Locate the cell with the specified text and output its [x, y] center coordinate. 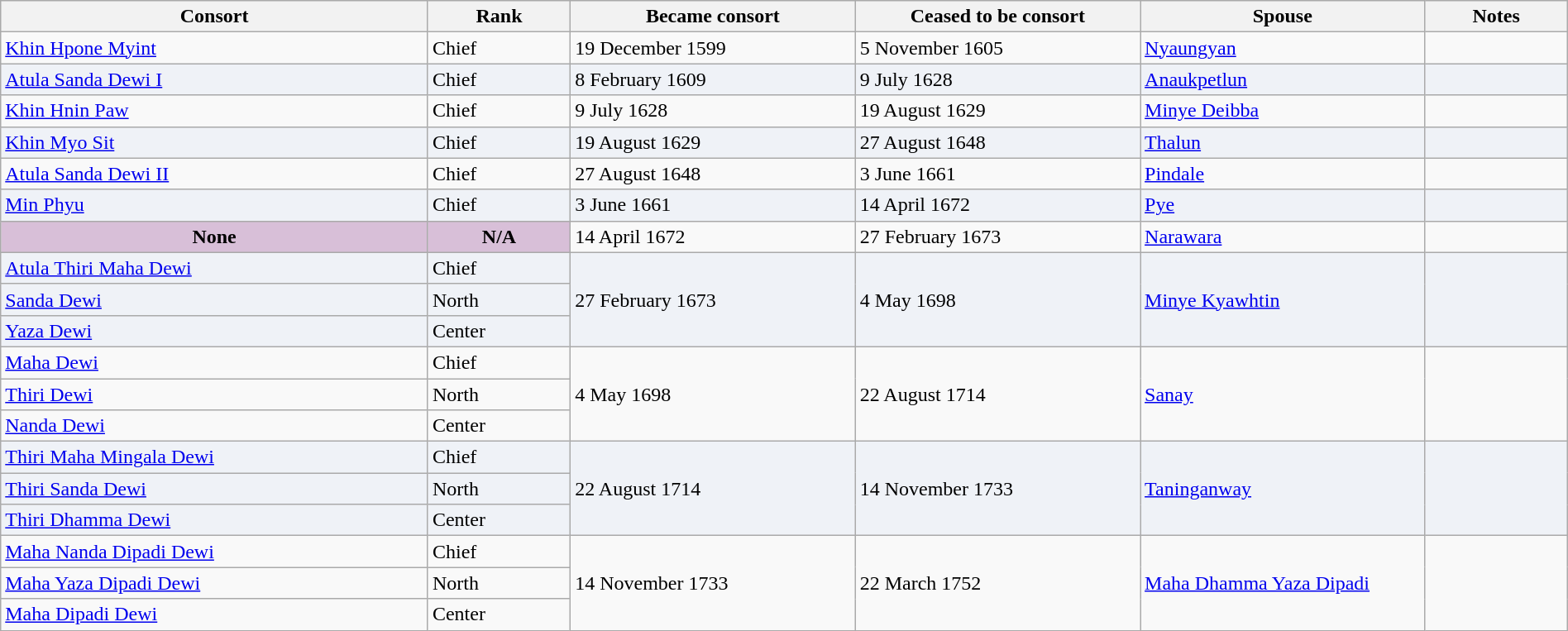
Min Phyu [215, 205]
Atula Sanda Dewi II [215, 174]
Consort [215, 17]
Thiri Maha Mingala Dewi [215, 457]
Khin Hnin Paw [215, 111]
Maha Dhamma Yaza Dipadi [1283, 583]
Nanda Dewi [215, 426]
N/A [499, 237]
8 February 1609 [713, 79]
Rank [499, 17]
Thiri Sanda Dewi [215, 489]
Spouse [1283, 17]
Ceased to be consort [997, 17]
Khin Hpone Myint [215, 48]
None [215, 237]
Maha Dipadi Dewi [215, 614]
Khin Myo Sit [215, 142]
Pye [1283, 205]
19 December 1599 [713, 48]
Anaukpetlun [1283, 79]
Minye Kyawhtin [1283, 299]
Atula Thiri Maha Dewi [215, 268]
Notes [1496, 17]
Yaza Dewi [215, 331]
Maha Nanda Dipadi Dewi [215, 552]
Thiri Dhamma Dewi [215, 520]
Sanda Dewi [215, 299]
Maha Yaza Dipadi Dewi [215, 583]
Atula Sanda Dewi I [215, 79]
Became consort [713, 17]
Sanay [1283, 394]
Thiri Dewi [215, 394]
Narawara [1283, 237]
Thalun [1283, 142]
22 March 1752 [997, 583]
Maha Dewi [215, 362]
Nyaungyan [1283, 48]
5 November 1605 [997, 48]
Taninganway [1283, 489]
Pindale [1283, 174]
Minye Deibba [1283, 111]
